For the text-containing cell, return its midpoint in (X, Y) coordinate format. 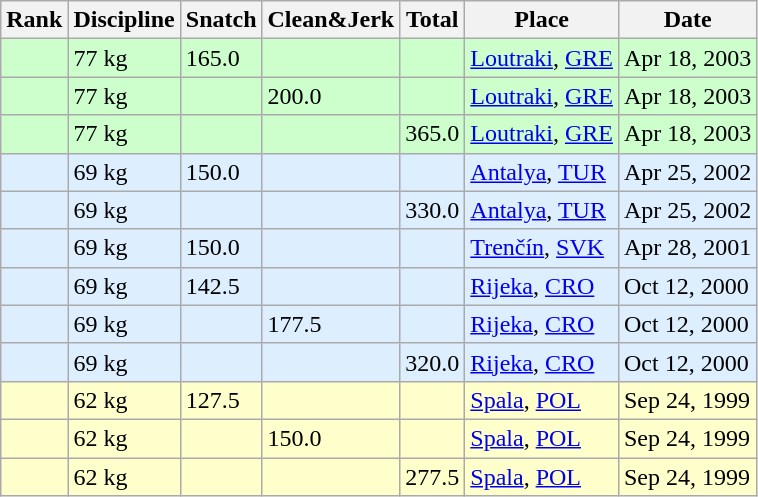
Clean&Jerk (331, 20)
Trenčín, SVK (542, 248)
330.0 (432, 210)
165.0 (221, 58)
177.5 (331, 324)
277.5 (432, 477)
Snatch (221, 20)
365.0 (432, 134)
320.0 (432, 362)
Rank (34, 20)
Date (687, 20)
Apr 28, 2001 (687, 248)
127.5 (221, 400)
Discipline (124, 20)
200.0 (331, 96)
142.5 (221, 286)
Total (432, 20)
Place (542, 20)
